Determine the (x, y) coordinate at the center of the cell enclosing the given text.  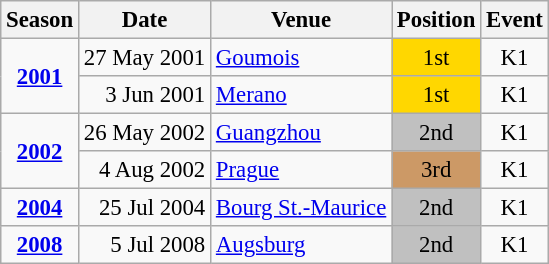
2008 (40, 245)
Merano (302, 95)
27 May 2001 (144, 58)
Venue (302, 20)
Bourg St.-Maurice (302, 208)
Augsburg (302, 245)
25 Jul 2004 (144, 208)
26 May 2002 (144, 133)
2001 (40, 76)
Position (436, 20)
3rd (436, 170)
Season (40, 20)
2004 (40, 208)
2002 (40, 152)
Event (515, 20)
5 Jul 2008 (144, 245)
Guangzhou (302, 133)
Prague (302, 170)
Goumois (302, 58)
Date (144, 20)
4 Aug 2002 (144, 170)
3 Jun 2001 (144, 95)
